Locate the cell with the specified text and output its [X, Y] center coordinate. 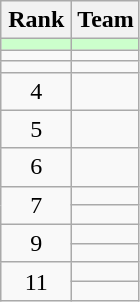
Rank [36, 20]
4 [36, 91]
9 [36, 243]
11 [36, 281]
7 [36, 205]
Team [106, 20]
6 [36, 167]
5 [36, 129]
